Extract the (x, y) coordinate from the center of the cell holding the provided text.  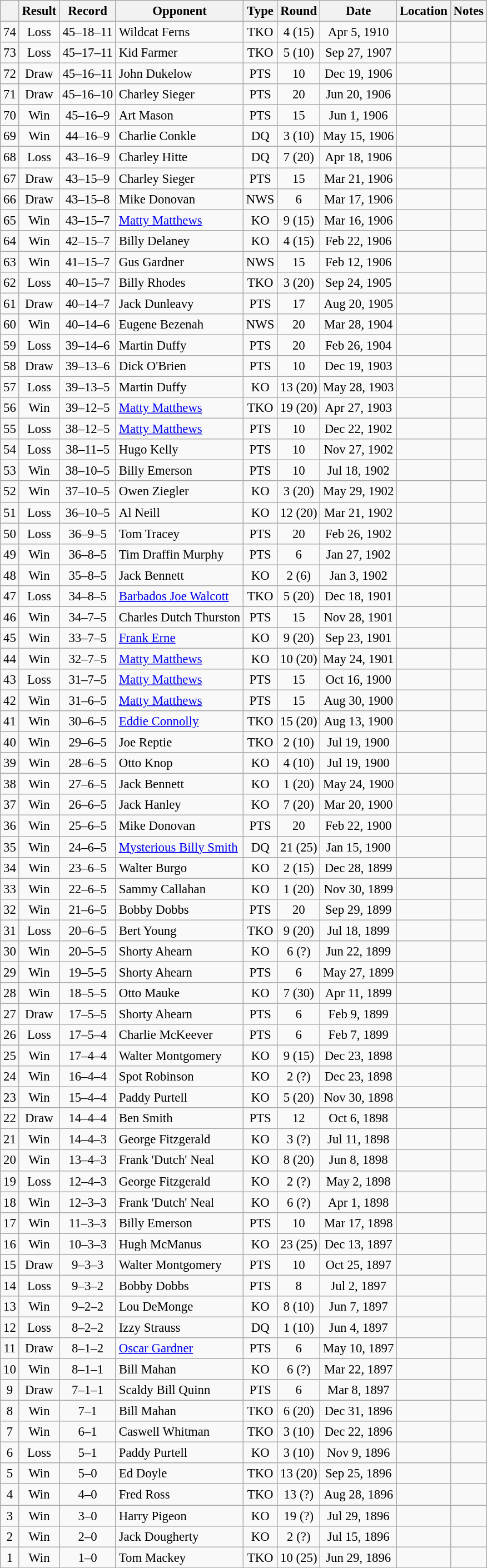
May 15, 1906 (359, 136)
5–1 (88, 1453)
Oct 25, 1897 (359, 1265)
9–3–3 (88, 1265)
38 (10, 784)
32–7–5 (88, 659)
25 (10, 1056)
12 (20) (299, 512)
41 (10, 721)
Owen Ziegler (179, 492)
31 (10, 930)
12–4–3 (88, 1181)
53 (10, 471)
68 (10, 157)
Nov 30, 1899 (359, 889)
44–16–9 (88, 136)
Mar 8, 1897 (359, 1390)
36 (10, 826)
39–13–6 (88, 366)
59 (10, 345)
34–7–5 (88, 617)
9 (10, 1390)
12–3–3 (88, 1202)
35–8–5 (88, 575)
17–5–5 (88, 1014)
Sammy Callahan (179, 889)
Al Neill (179, 512)
13–4–3 (88, 1161)
2 (10, 1536)
29–6–5 (88, 743)
1 (10, 1557)
15 (20) (299, 721)
45–18–11 (88, 32)
44 (10, 659)
May 2, 1898 (359, 1181)
Dec 22, 1896 (359, 1432)
37 (10, 805)
2 (6) (299, 575)
20–5–5 (88, 952)
9–2–2 (88, 1307)
21 (25) (299, 847)
Jul 11, 1898 (359, 1139)
36–10–5 (88, 512)
Feb 22, 1906 (359, 241)
Jun 1, 1906 (359, 116)
Charles Dutch Thurston (179, 617)
May 27, 1899 (359, 972)
13 (10, 1307)
Jun 7, 1897 (359, 1307)
65 (10, 220)
38–10–5 (88, 471)
Jun 22, 1899 (359, 952)
Harry Pigeon (179, 1516)
Nov 27, 1902 (359, 450)
71 (10, 94)
23–6–5 (88, 868)
49 (10, 554)
74 (10, 32)
Charlie Conkle (179, 136)
Lou DeMonge (179, 1307)
Result (39, 11)
34–8–5 (88, 596)
Mar 22, 1897 (359, 1370)
Apr 11, 1899 (359, 993)
66 (10, 199)
7–1 (88, 1411)
Scaldy Bill Quinn (179, 1390)
26 (10, 1035)
Otto Mauke (179, 993)
Jun 20, 1906 (359, 94)
18 (10, 1202)
28 (10, 993)
19 (10, 1181)
8–1–2 (88, 1348)
May 29, 1902 (359, 492)
Joe Reptie (179, 743)
23 (10, 1098)
11–3–3 (88, 1223)
2 (10) (299, 743)
Notes (468, 11)
8–1–1 (88, 1370)
Date (359, 11)
May 24, 1900 (359, 784)
2 (15) (299, 868)
Dec 22, 1902 (359, 429)
Jun 8, 1898 (359, 1161)
8 (20) (299, 1161)
3 (10, 1516)
May 10, 1897 (359, 1348)
Type (260, 11)
Feb 9, 1899 (359, 1014)
18–5–5 (88, 993)
Ben Smith (179, 1118)
43–15–8 (88, 199)
Mar 17, 1898 (359, 1223)
11 (10, 1348)
29 (10, 972)
Mar 21, 1902 (359, 512)
Oct 6, 1898 (359, 1118)
Hugh McManus (179, 1244)
Aug 13, 1900 (359, 721)
Dec 18, 1901 (359, 596)
Record (88, 11)
7–1–1 (88, 1390)
Aug 20, 1905 (359, 303)
26–6–5 (88, 805)
Jan 3, 1902 (359, 575)
Izzy Strauss (179, 1327)
19–5–5 (88, 972)
33 (10, 889)
37–10–5 (88, 492)
Dick O'Brien (179, 366)
45–16–11 (88, 74)
Location (424, 11)
8 (10) (299, 1307)
41–15–7 (88, 262)
Mar 20, 1900 (359, 805)
21–6–5 (88, 909)
Sep 25, 1896 (359, 1474)
25–6–5 (88, 826)
7 (30) (299, 993)
43–15–7 (88, 220)
Fred Ross (179, 1495)
May 24, 1901 (359, 659)
39–14–6 (88, 345)
24–6–5 (88, 847)
Round (299, 11)
Nov 9, 1896 (359, 1453)
22 (10, 1118)
Jack Dunleavy (179, 303)
Jan 27, 1902 (359, 554)
43–15–9 (88, 178)
Otto Knop (179, 763)
36–9–5 (88, 534)
Dec 13, 1897 (359, 1244)
39 (10, 763)
43–16–9 (88, 157)
Billy Delaney (179, 241)
51 (10, 512)
39–12–5 (88, 408)
14 (10, 1286)
31–7–5 (88, 680)
34 (10, 868)
24 (10, 1077)
45–16–9 (88, 116)
10–3–3 (88, 1244)
48 (10, 575)
Frank Erne (179, 638)
Oct 16, 1900 (359, 680)
Jul 15, 1896 (359, 1536)
Gus Gardner (179, 262)
60 (10, 325)
Hugo Kelly (179, 450)
Jun 4, 1897 (359, 1327)
5 (10, 1474)
Jul 29, 1896 (359, 1516)
5 (10) (299, 53)
32 (10, 909)
56 (10, 408)
Apr 1, 1898 (359, 1202)
17–5–4 (88, 1035)
73 (10, 53)
22–6–5 (88, 889)
54 (10, 450)
10 (20) (299, 659)
36–8–5 (88, 554)
Eugene Bezenah (179, 325)
8–2–2 (88, 1327)
Charlie McKeever (179, 1035)
Opponent (179, 11)
Spot Robinson (179, 1077)
Mar 28, 1904 (359, 325)
43 (10, 680)
16 (10, 1244)
9–3–2 (88, 1286)
Eddie Connolly (179, 721)
40 (10, 743)
35 (10, 847)
Aug 30, 1900 (359, 701)
47 (10, 596)
72 (10, 74)
Ed Doyle (179, 1474)
Walter Burgo (179, 868)
38–12–5 (88, 429)
6–1 (88, 1432)
Sep 29, 1899 (359, 909)
Tom Mackey (179, 1557)
Bert Young (179, 930)
17–4–4 (88, 1056)
63 (10, 262)
Billy Rhodes (179, 283)
30 (10, 952)
Dec 31, 1896 (359, 1411)
Wildcat Ferns (179, 32)
52 (10, 492)
Jul 18, 1899 (359, 930)
27 (10, 1014)
Aug 28, 1896 (359, 1495)
Mar 21, 1906 (359, 178)
Feb 26, 1904 (359, 345)
23 (25) (299, 1244)
28–6–5 (88, 763)
46 (10, 617)
61 (10, 303)
38–11–5 (88, 450)
Jan 15, 1900 (359, 847)
40–14–6 (88, 325)
67 (10, 178)
Feb 7, 1899 (359, 1035)
30–6–5 (88, 721)
27–6–5 (88, 784)
42 (10, 701)
14–4–3 (88, 1139)
3 (?) (299, 1139)
Apr 27, 1903 (359, 408)
21 (10, 1139)
Sep 27, 1907 (359, 53)
1 (10) (299, 1327)
20–6–5 (88, 930)
Tom Tracey (179, 534)
Kid Farmer (179, 53)
19 (20) (299, 408)
4–0 (88, 1495)
50 (10, 534)
Feb 12, 1906 (359, 262)
39–13–5 (88, 387)
45 (10, 638)
Barbados Joe Walcott (179, 596)
14–4–4 (88, 1118)
40–14–7 (88, 303)
2–0 (88, 1536)
John Dukelow (179, 74)
May 28, 1903 (359, 387)
Jul 18, 1902 (359, 471)
Dec 28, 1899 (359, 868)
62 (10, 283)
7 (10, 1432)
4 (10) (299, 763)
Nov 28, 1901 (359, 617)
45–16–10 (88, 94)
Jack Dougherty (179, 1536)
Apr 5, 1910 (359, 32)
69 (10, 136)
57 (10, 387)
Jack Hanley (179, 805)
3–0 (88, 1516)
Jul 2, 1897 (359, 1286)
6 (20) (299, 1411)
Charley Hitte (179, 157)
13 (?) (299, 1495)
19 (?) (299, 1516)
Feb 22, 1900 (359, 826)
Jun 29, 1896 (359, 1557)
Art Mason (179, 116)
16–4–4 (88, 1077)
42–15–7 (88, 241)
58 (10, 366)
Tim Draffin Murphy (179, 554)
70 (10, 116)
45–17–11 (88, 53)
Nov 30, 1898 (359, 1098)
31–6–5 (88, 701)
Mysterious Billy Smith (179, 847)
33–7–5 (88, 638)
10 (25) (299, 1557)
Sep 23, 1901 (359, 638)
Feb 26, 1902 (359, 534)
Mar 17, 1906 (359, 199)
Mar 16, 1906 (359, 220)
5–0 (88, 1474)
1–0 (88, 1557)
Apr 18, 1906 (359, 157)
64 (10, 241)
Sep 24, 1905 (359, 283)
55 (10, 429)
Dec 19, 1903 (359, 366)
40–15–7 (88, 283)
Dec 19, 1906 (359, 74)
Oscar Gardner (179, 1348)
Caswell Whitman (179, 1432)
15–4–4 (88, 1098)
4 (10, 1495)
